Locate the cell with the specified text and output its (x, y) center coordinate. 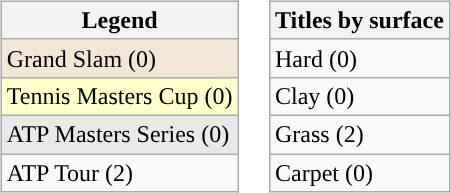
Grand Slam (0) (120, 58)
Tennis Masters Cup (0) (120, 96)
Titles by surface (359, 20)
ATP Masters Series (0) (120, 134)
Carpet (0) (359, 173)
Grass (2) (359, 134)
ATP Tour (2) (120, 173)
Legend (120, 20)
Clay (0) (359, 96)
Hard (0) (359, 58)
